Return [X, Y] of the center of cell containing provided text 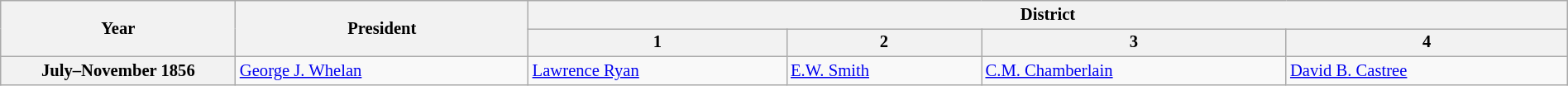
July–November 1856 [118, 70]
2 [883, 42]
Lawrence Ryan [657, 70]
Year [118, 28]
E.W. Smith [883, 70]
1 [657, 42]
3 [1134, 42]
District [1049, 14]
4 [1427, 42]
President [382, 28]
George J. Whelan [382, 70]
C.M. Chamberlain [1134, 70]
David B. Castree [1427, 70]
